For the text-containing cell, return its midpoint in [x, y] coordinate format. 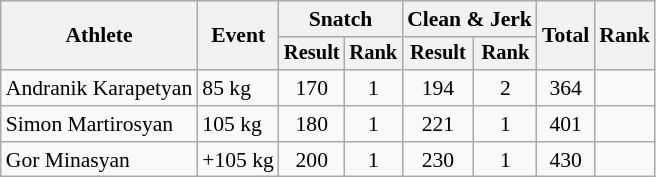
2 [506, 88]
401 [566, 124]
Athlete [100, 36]
221 [438, 124]
194 [438, 88]
105 kg [238, 124]
180 [312, 124]
Clean & Jerk [470, 19]
Snatch [340, 19]
Event [238, 36]
170 [312, 88]
364 [566, 88]
Total [566, 36]
85 kg [238, 88]
Andranik Karapetyan [100, 88]
Simon Martirosyan [100, 124]
